Output the [x, y] coordinate of the center of the cell containing the given text.  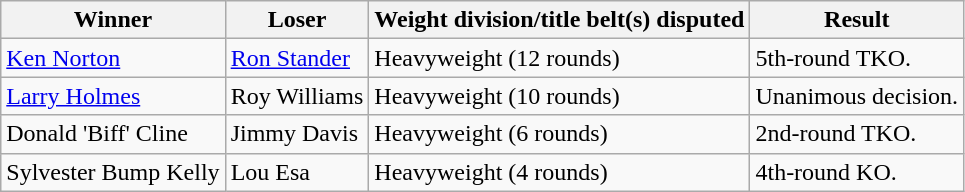
Jimmy Davis [297, 134]
Heavyweight (4 rounds) [560, 172]
Sylvester Bump Kelly [113, 172]
Heavyweight (12 rounds) [560, 58]
Loser [297, 20]
Ron Stander [297, 58]
2nd-round TKO. [857, 134]
4th-round KO. [857, 172]
Unanimous decision. [857, 96]
5th-round TKO. [857, 58]
Heavyweight (6 rounds) [560, 134]
Weight division/title belt(s) disputed [560, 20]
Donald 'Biff' Cline [113, 134]
Result [857, 20]
Roy Williams [297, 96]
Heavyweight (10 rounds) [560, 96]
Winner [113, 20]
Lou Esa [297, 172]
Larry Holmes [113, 96]
Ken Norton [113, 58]
